Determine the (x, y) coordinate at the center of the cell enclosing the given text.  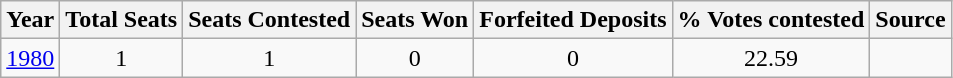
1980 (30, 58)
Forfeited Deposits (573, 20)
Seats Won (415, 20)
22.59 (771, 58)
Year (30, 20)
Seats Contested (270, 20)
Total Seats (122, 20)
% Votes contested (771, 20)
Source (910, 20)
